Capture the cell that displays the provided text and extract its (x, y) central coordinate. 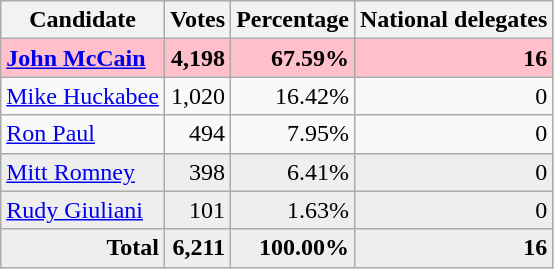
Rudy Giuliani (83, 210)
Mike Huckabee (83, 96)
7.95% (293, 134)
101 (197, 210)
Votes (197, 20)
1.63% (293, 210)
4,198 (197, 58)
6,211 (197, 248)
100.00% (293, 248)
Percentage (293, 20)
John McCain (83, 58)
Ron Paul (83, 134)
6.41% (293, 172)
494 (197, 134)
398 (197, 172)
1,020 (197, 96)
16.42% (293, 96)
National delegates (453, 20)
67.59% (293, 58)
Total (83, 248)
Mitt Romney (83, 172)
Candidate (83, 20)
